Identify which cell holds the provided text, then report its [X, Y] central coordinate. 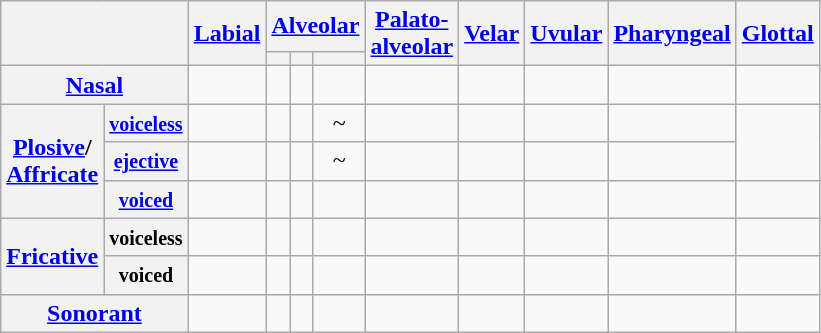
Alveolar [316, 26]
Velar [492, 34]
Labial [227, 34]
Fricative [52, 256]
Sonorant [94, 313]
Glottal [778, 34]
Palato-alveolar [412, 34]
Pharyngeal [672, 34]
Plosive/Affricate [52, 161]
Nasal [94, 85]
ejective [146, 161]
Uvular [566, 34]
